Return [X, Y] of the center of cell containing provided text 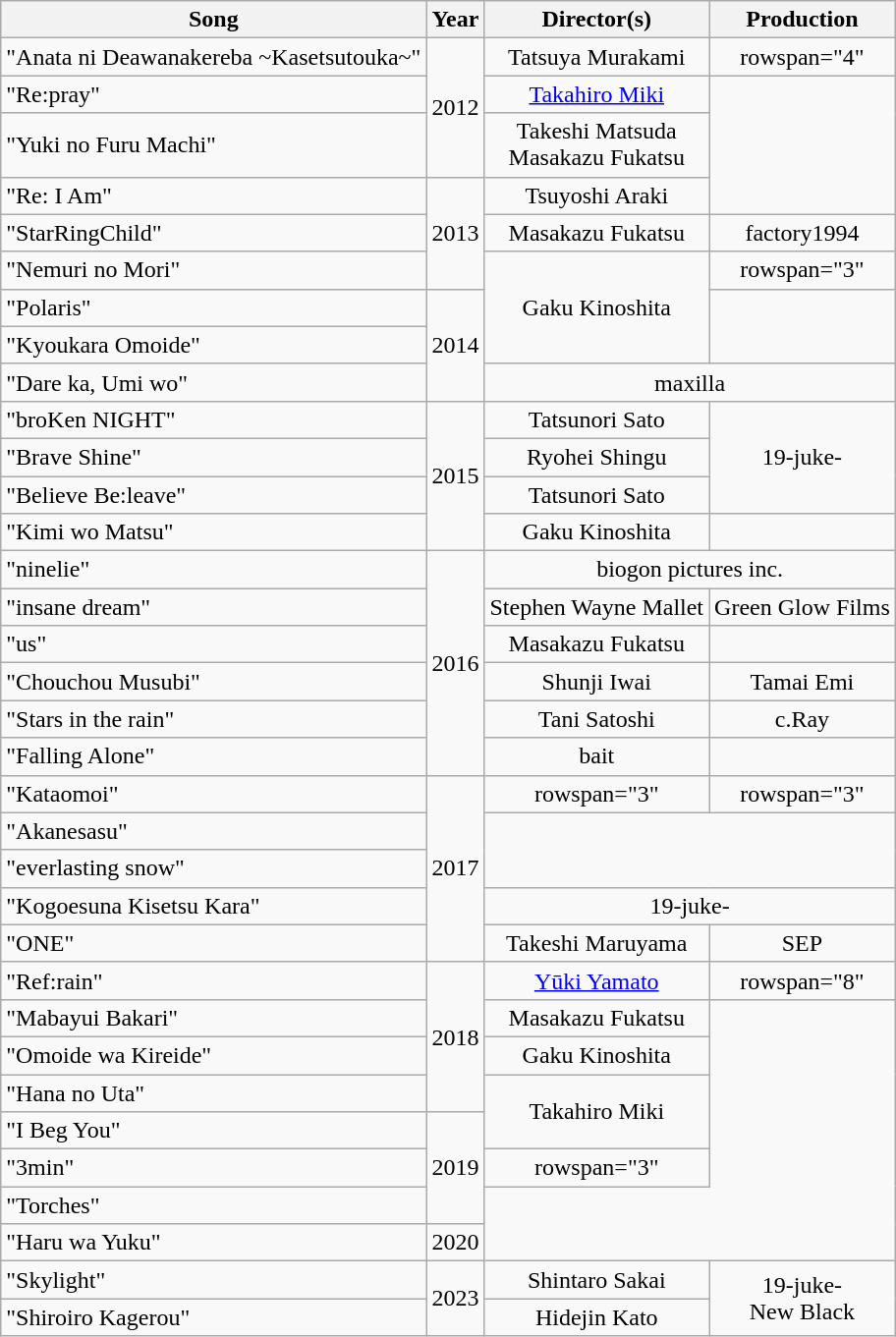
"Kogoesuna Kisetsu Kara" [214, 906]
SEP [803, 943]
"Re: I Am" [214, 195]
2023 [456, 1299]
Yūki Yamato [597, 980]
Green Glow Films [803, 607]
2019 [456, 1168]
"I Beg You" [214, 1131]
"Dare ka, Umi wo" [214, 382]
"Haru wa Yuku" [214, 1243]
"Stars in the rain" [214, 719]
"insane dream" [214, 607]
2013 [456, 233]
"Mabayui Bakari" [214, 1018]
Shintaro Sakai [597, 1280]
Song [214, 20]
"broKen NIGHT" [214, 419]
"Polaris" [214, 307]
Tsuyoshi Araki [597, 195]
"Torches" [214, 1205]
"3min" [214, 1168]
"Kataomoi" [214, 794]
"Ref:rain" [214, 980]
"Brave Shine" [214, 457]
19-juke-New Black [803, 1299]
Takeshi Maruyama [597, 943]
2018 [456, 1036]
Tamai Emi [803, 682]
"everlasting snow" [214, 868]
Director(s) [597, 20]
"Kimi wo Matsu" [214, 532]
2016 [456, 663]
2017 [456, 868]
"Omoide wa Kireide" [214, 1055]
biogon pictures inc. [690, 570]
"Re:pray" [214, 94]
Tatsuya Murakami [597, 57]
2015 [456, 475]
Year [456, 20]
maxilla [690, 382]
Shunji Iwai [597, 682]
"Falling Alone" [214, 756]
"StarRingChild" [214, 233]
Ryohei Shingu [597, 457]
2012 [456, 108]
Stephen Wayne Mallet [597, 607]
2020 [456, 1243]
"Yuki no Furu Machi" [214, 145]
Production [803, 20]
Tani Satoshi [597, 719]
"Anata ni Deawanakereba ~Kasetsutouka~" [214, 57]
Hidejin Kato [597, 1317]
Takeshi MatsudaMasakazu Fukatsu [597, 145]
"Skylight" [214, 1280]
"Kyoukara Omoide" [214, 345]
"Akanesasu" [214, 831]
bait [597, 756]
"Nemuri no Mori" [214, 270]
rowspan="8" [803, 980]
"Hana no Uta" [214, 1093]
"ninelie" [214, 570]
2014 [456, 345]
"us" [214, 644]
factory1994 [803, 233]
"Believe Be:leave" [214, 494]
"Shiroiro Kagerou" [214, 1317]
"Chouchou Musubi" [214, 682]
c.Ray [803, 719]
rowspan="4" [803, 57]
"ONE" [214, 943]
